Return [X, Y] of the center of cell containing provided text 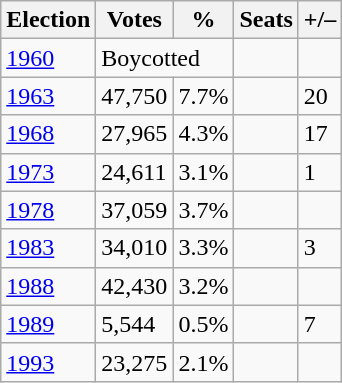
1989 [48, 324]
20 [320, 96]
23,275 [134, 362]
1993 [48, 362]
1973 [48, 172]
3 [320, 248]
1963 [48, 96]
47,750 [134, 96]
3.7% [204, 210]
1978 [48, 210]
17 [320, 134]
3.3% [204, 248]
+/– [320, 20]
37,059 [134, 210]
24,611 [134, 172]
7.7% [204, 96]
42,430 [134, 286]
1983 [48, 248]
Votes [134, 20]
1968 [48, 134]
2.1% [204, 362]
3.1% [204, 172]
4.3% [204, 134]
1 [320, 172]
7 [320, 324]
3.2% [204, 286]
0.5% [204, 324]
1960 [48, 58]
27,965 [134, 134]
5,544 [134, 324]
Boycotted [165, 58]
% [204, 20]
1988 [48, 286]
Election [48, 20]
34,010 [134, 248]
Seats [266, 20]
